For the text-containing cell, return its midpoint in [x, y] coordinate format. 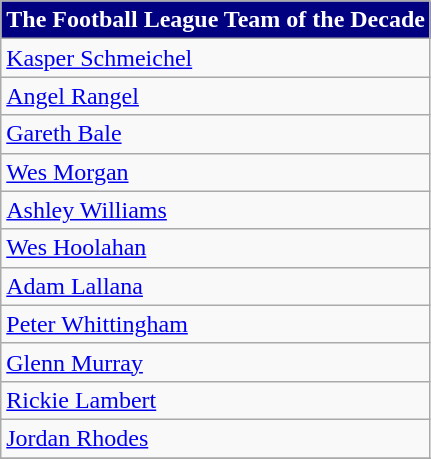
Gareth Bale [216, 134]
Peter Whittingham [216, 324]
Glenn Murray [216, 362]
Rickie Lambert [216, 400]
Ashley Williams [216, 210]
Wes Morgan [216, 172]
The Football League Team of the Decade [216, 20]
Wes Hoolahan [216, 248]
Jordan Rhodes [216, 438]
Kasper Schmeichel [216, 58]
Angel Rangel [216, 96]
Adam Lallana [216, 286]
